Capture the cell that displays the provided text and extract its [X, Y] central coordinate. 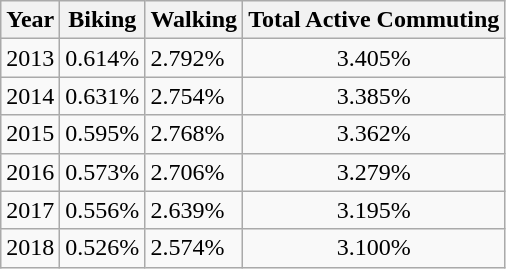
2.754% [194, 96]
2018 [30, 248]
2.768% [194, 134]
0.631% [102, 96]
2016 [30, 172]
3.405% [374, 58]
0.526% [102, 248]
Total Active Commuting [374, 20]
2014 [30, 96]
0.595% [102, 134]
Biking [102, 20]
3.100% [374, 248]
3.279% [374, 172]
2.639% [194, 210]
2017 [30, 210]
0.573% [102, 172]
Walking [194, 20]
0.556% [102, 210]
2013 [30, 58]
2015 [30, 134]
2.706% [194, 172]
Year [30, 20]
3.195% [374, 210]
0.614% [102, 58]
2.792% [194, 58]
3.362% [374, 134]
2.574% [194, 248]
3.385% [374, 96]
